Determine the [x, y] coordinate at the center of the cell enclosing the given text.  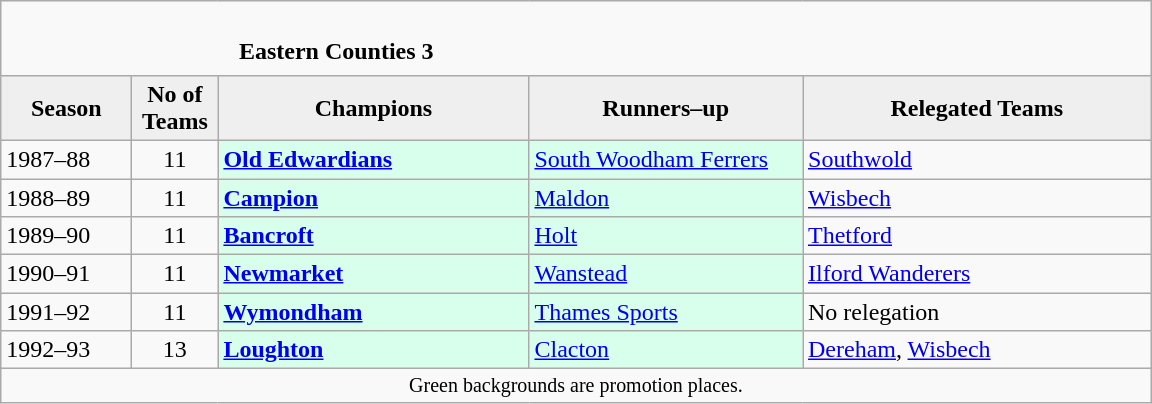
Holt [666, 236]
1987–88 [66, 159]
Thames Sports [666, 312]
Wisbech [976, 197]
Runners–up [666, 108]
No of Teams [175, 108]
1992–93 [66, 350]
Loughton [374, 350]
Bancroft [374, 236]
Campion [374, 197]
Clacton [666, 350]
Relegated Teams [976, 108]
Newmarket [374, 274]
Dereham, Wisbech [976, 350]
Old Edwardians [374, 159]
Season [66, 108]
No relegation [976, 312]
Wanstead [666, 274]
Thetford [976, 236]
Ilford Wanderers [976, 274]
Southwold [976, 159]
1991–92 [66, 312]
13 [175, 350]
Green backgrounds are promotion places. [576, 386]
South Woodham Ferrers [666, 159]
Wymondham [374, 312]
1988–89 [66, 197]
1989–90 [66, 236]
Champions [374, 108]
Maldon [666, 197]
1990–91 [66, 274]
